Locate the cell with the specified text and output its [x, y] center coordinate. 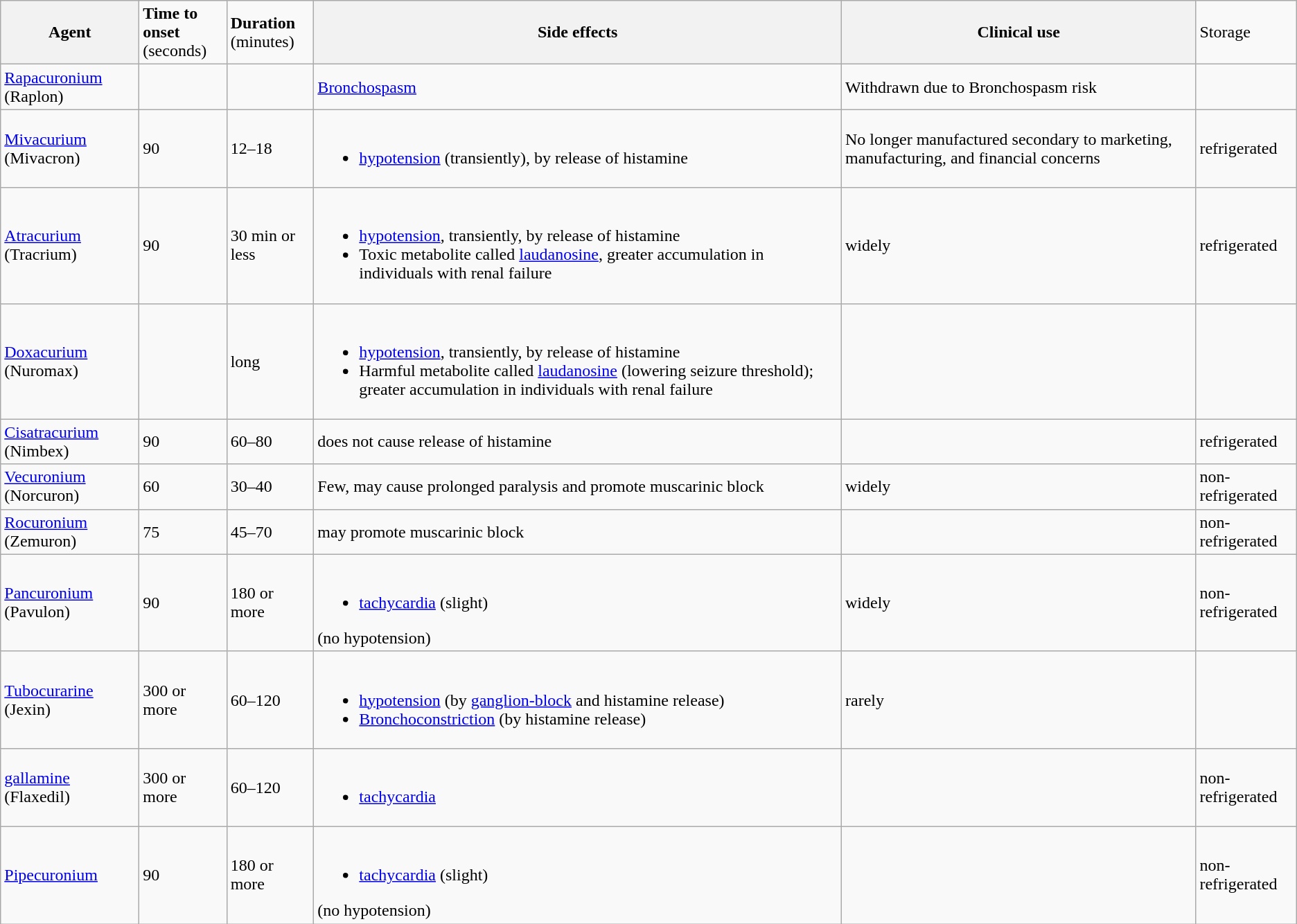
hypotension (transiently), by release of histamine [578, 148]
tachycardia [578, 787]
Bronchospasm [578, 87]
60 [183, 486]
30–40 [270, 486]
60–80 [270, 442]
Rapacuronium (Raplon) [70, 87]
Withdrawn due to Bronchospasm risk [1018, 87]
may promote muscarinic block [578, 532]
Cisatracurium (Nimbex) [70, 442]
does not cause release of histamine [578, 442]
Rocuronium (Zemuron) [70, 532]
Time to onset (seconds) [183, 33]
Pipecuronium [70, 875]
gallamine (Flaxedil) [70, 787]
Duration (minutes) [270, 33]
75 [183, 532]
hypotension (by ganglion-block and histamine release)Bronchoconstriction (by histamine release) [578, 700]
Storage [1246, 33]
Doxacurium (Nuromax) [70, 362]
rarely [1018, 700]
30 min or less [270, 245]
No longer manufactured secondary to marketing, manufacturing, and financial concerns [1018, 148]
Clinical use [1018, 33]
45–70 [270, 532]
Few, may cause prolonged paralysis and promote muscarinic block [578, 486]
hypotension, transiently, by release of histamineToxic metabolite called laudanosine, greater accumulation in individuals with renal failure [578, 245]
12–18 [270, 148]
Tubocurarine (Jexin) [70, 700]
Mivacurium (Mivacron) [70, 148]
Atracurium (Tracrium) [70, 245]
Pancuronium (Pavulon) [70, 603]
long [270, 362]
Agent [70, 33]
Side effects [578, 33]
Vecuronium (Norcuron) [70, 486]
